Locate the cell with the specified text and output its (x, y) center coordinate. 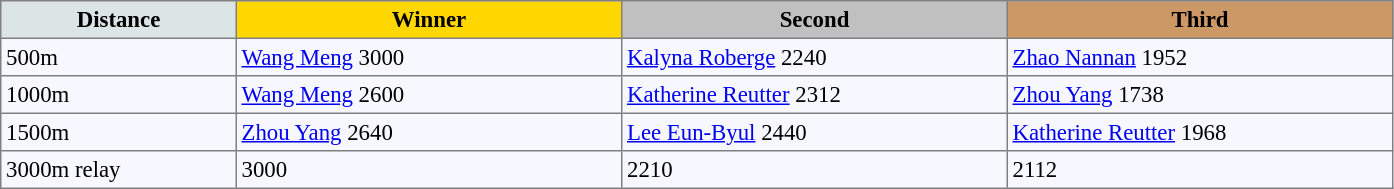
Kalyna Roberge 2240 (815, 57)
Katherine Reutter 2312 (815, 95)
Lee Eun-Byul 2440 (815, 132)
Wang Meng 2600 (429, 95)
1000m (119, 95)
Wang Meng 3000 (429, 57)
2210 (815, 170)
Zhou Yang 1738 (1200, 95)
Zhou Yang 2640 (429, 132)
3000m relay (119, 170)
2112 (1200, 170)
Distance (119, 20)
500m (119, 57)
1500m (119, 132)
Second (815, 20)
Katherine Reutter 1968 (1200, 132)
3000 (429, 170)
Third (1200, 20)
Winner (429, 20)
Zhao Nannan 1952 (1200, 57)
